Search for the cell housing the specified text and yield its [x, y] center coordinate. 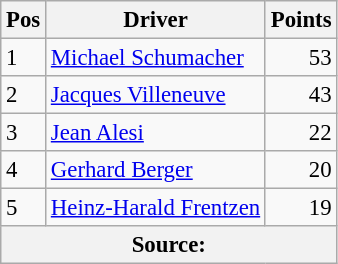
Driver [156, 20]
3 [24, 133]
22 [300, 133]
1 [24, 58]
20 [300, 170]
Heinz-Harald Frentzen [156, 208]
Points [300, 20]
Michael Schumacher [156, 58]
Jacques Villeneuve [156, 95]
Source: [169, 245]
53 [300, 58]
19 [300, 208]
5 [24, 208]
43 [300, 95]
4 [24, 170]
2 [24, 95]
Gerhard Berger [156, 170]
Pos [24, 20]
Jean Alesi [156, 133]
